Locate the cell with the specified text and output its [x, y] center coordinate. 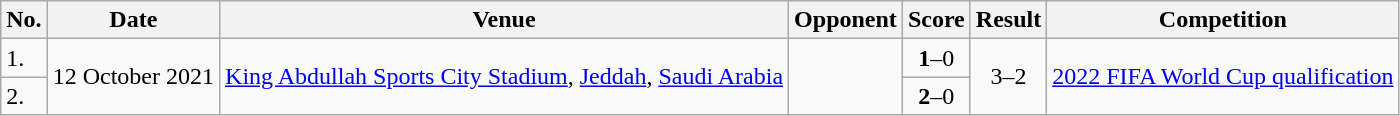
No. [24, 20]
2. [24, 96]
Venue [504, 20]
Competition [1223, 20]
1. [24, 58]
1–0 [936, 58]
2–0 [936, 96]
2022 FIFA World Cup qualification [1223, 77]
3–2 [1008, 77]
King Abdullah Sports City Stadium, Jeddah, Saudi Arabia [504, 77]
Date [133, 20]
Opponent [846, 20]
Score [936, 20]
Result [1008, 20]
12 October 2021 [133, 77]
